Capture the cell that displays the provided text and extract its (X, Y) central coordinate. 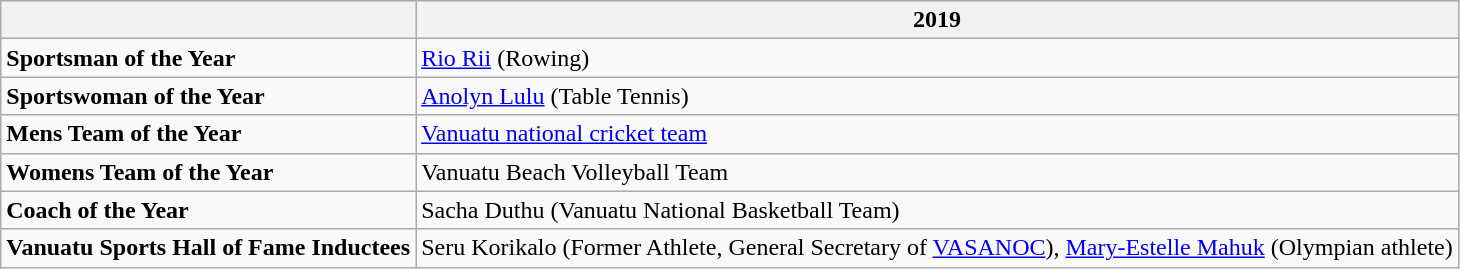
Mens Team of the Year (208, 134)
Vanuatu national cricket team (938, 134)
Vanuatu Beach Volleyball Team (938, 172)
Vanuatu Sports Hall of Fame Inductees (208, 248)
Rio Rii (Rowing) (938, 58)
Sportsman of the Year (208, 58)
Seru Korikalo (Former Athlete, General Secretary of VASANOC), Mary-Estelle Mahuk (Olympian athlete) (938, 248)
Sacha Duthu (Vanuatu National Basketball Team) (938, 210)
Womens Team of the Year (208, 172)
Sportswoman of the Year (208, 96)
2019 (938, 20)
Anolyn Lulu (Table Tennis) (938, 96)
Coach of the Year (208, 210)
